From the cell containing the given text, extract its center point as (X, Y) coordinate. 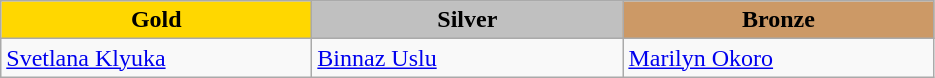
Silver (468, 20)
Binnaz Uslu (468, 58)
Bronze (778, 20)
Svetlana Klyuka (156, 58)
Marilyn Okoro (778, 58)
Gold (156, 20)
